Return [x, y] of the center of cell containing provided text 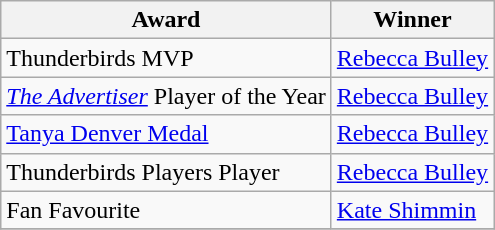
Tanya Denver Medal [166, 134]
Thunderbirds MVP [166, 58]
Award [166, 20]
Kate Shimmin [412, 210]
Thunderbirds Players Player [166, 172]
Fan Favourite [166, 210]
The Advertiser Player of the Year [166, 96]
Winner [412, 20]
